Extract the (x, y) coordinate from the center of the cell holding the provided text.  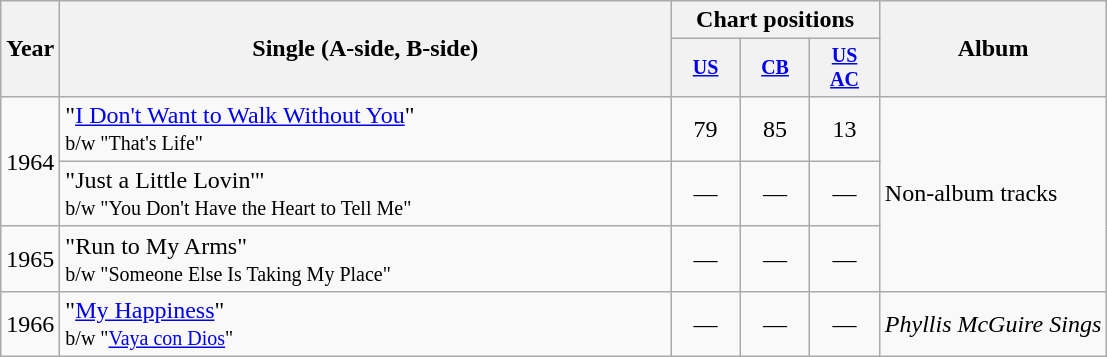
1964 (30, 161)
Phyllis McGuire Sings (992, 324)
USAC (844, 68)
"My Happiness"b/w "Vaya con Dios" (366, 324)
US (706, 68)
"Run to My Arms"b/w "Someone Else Is Taking My Place" (366, 258)
Year (30, 49)
Non-album tracks (992, 194)
85 (774, 128)
Single (A-side, B-side) (366, 49)
1965 (30, 258)
"I Don't Want to Walk Without You"b/w "That's Life" (366, 128)
"Just a Little Lovin'"b/w "You Don't Have the Heart to Tell Me" (366, 194)
13 (844, 128)
Chart positions (775, 20)
CB (774, 68)
1966 (30, 324)
Album (992, 49)
79 (706, 128)
